Pinpoint the cell where the given text exists, returning its (X, Y) midpoint coordinate. 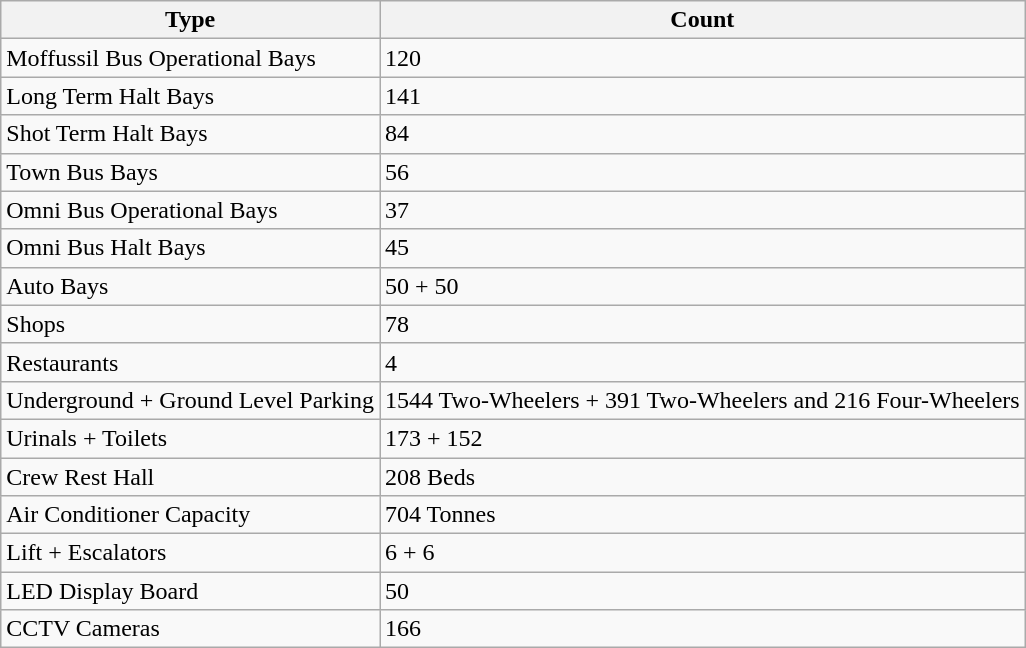
Count (703, 20)
1544 Two-Wheelers + 391 Two-Wheelers and 216 Four-Wheelers (703, 400)
6 + 6 (703, 553)
LED Display Board (190, 591)
Moffussil Bus Operational Bays (190, 58)
Omni Bus Operational Bays (190, 210)
Restaurants (190, 362)
704 Tonnes (703, 515)
Omni Bus Halt Bays (190, 248)
141 (703, 96)
Auto Bays (190, 286)
Town Bus Bays (190, 172)
208 Beds (703, 477)
Shot Term Halt Bays (190, 134)
Lift + Escalators (190, 553)
45 (703, 248)
50 + 50 (703, 286)
120 (703, 58)
Urinals + Toilets (190, 438)
50 (703, 591)
Long Term Halt Bays (190, 96)
37 (703, 210)
Crew Rest Hall (190, 477)
CCTV Cameras (190, 629)
166 (703, 629)
173 + 152 (703, 438)
78 (703, 324)
56 (703, 172)
Underground + Ground Level Parking (190, 400)
4 (703, 362)
84 (703, 134)
Shops (190, 324)
Type (190, 20)
Air Conditioner Capacity (190, 515)
